Extract the [x, y] coordinate from the center of the cell holding the provided text.  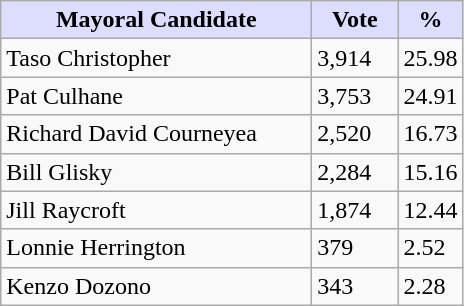
Pat Culhane [156, 96]
1,874 [355, 210]
15.16 [430, 172]
Bill Glisky [156, 172]
% [430, 20]
Kenzo Dozono [156, 286]
Mayoral Candidate [156, 20]
379 [355, 248]
2.28 [430, 286]
Taso Christopher [156, 58]
343 [355, 286]
3,753 [355, 96]
16.73 [430, 134]
Lonnie Herrington [156, 248]
2,284 [355, 172]
12.44 [430, 210]
3,914 [355, 58]
Jill Raycroft [156, 210]
24.91 [430, 96]
Richard David Courneyea [156, 134]
Vote [355, 20]
25.98 [430, 58]
2.52 [430, 248]
2,520 [355, 134]
